Return [X, Y] of the center of cell containing provided text 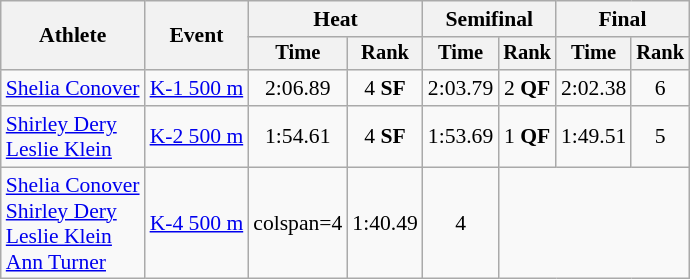
K-1 500 m [197, 88]
Shelia Conover [73, 88]
2:03.79 [460, 88]
2 QF [527, 88]
K-4 500 m [197, 223]
K-2 500 m [197, 136]
2:06.89 [298, 88]
1:53.69 [460, 136]
4 [460, 223]
1 QF [527, 136]
colspan=4 [298, 223]
Heat [336, 19]
Event [197, 36]
Shirley DeryLeslie Klein [73, 136]
2:02.38 [594, 88]
1:40.49 [384, 223]
Shelia ConoverShirley DeryLeslie KleinAnn Turner [73, 223]
5 [660, 136]
6 [660, 88]
Semifinal [490, 19]
1:54.61 [298, 136]
1:49.51 [594, 136]
Athlete [73, 36]
Final [622, 19]
